Return the [X, Y] coordinate for the center point of the cell that contains the specified text.  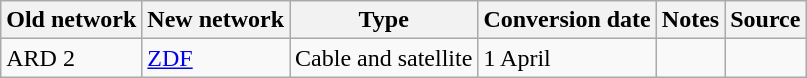
New network [216, 20]
Notes [690, 20]
ARD 2 [72, 58]
Old network [72, 20]
Conversion date [567, 20]
Source [766, 20]
ZDF [216, 58]
Type [384, 20]
Cable and satellite [384, 58]
1 April [567, 58]
